Locate the cell with the specified text and output its [x, y] center coordinate. 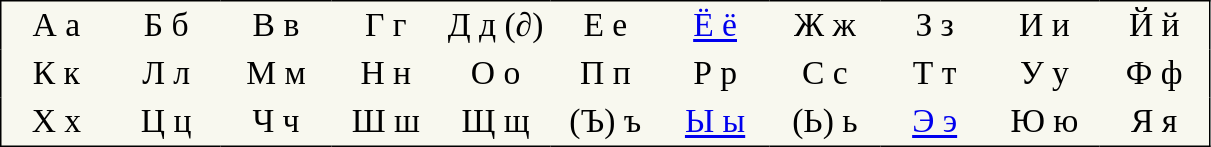
Ы ы [715, 122]
Щ щ [496, 122]
О о [496, 74]
П п [605, 74]
Й й [1154, 26]
А а [56, 26]
Е е [605, 26]
(Ъ) ъ [605, 122]
Ч ч [276, 122]
Л л [166, 74]
С с [825, 74]
З з [935, 26]
Г г [386, 26]
Я я [1154, 122]
Д д (∂) [496, 26]
Б б [166, 26]
М м [276, 74]
Э э [935, 122]
Х х [56, 122]
Т т [935, 74]
Ж ж [825, 26]
К к [56, 74]
Ш ш [386, 122]
В в [276, 26]
И и [1045, 26]
Ё ё [715, 26]
(Ь) ь [825, 122]
Ю ю [1045, 122]
У у [1045, 74]
Ц ц [166, 122]
Н н [386, 74]
Ф ф [1154, 74]
Р р [715, 74]
